Output the [X, Y] coordinate of the center of the cell containing the given text.  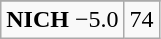
74 [142, 20]
NICH −5.0 [62, 20]
